Pinpoint the cell where the given text exists, returning its (X, Y) midpoint coordinate. 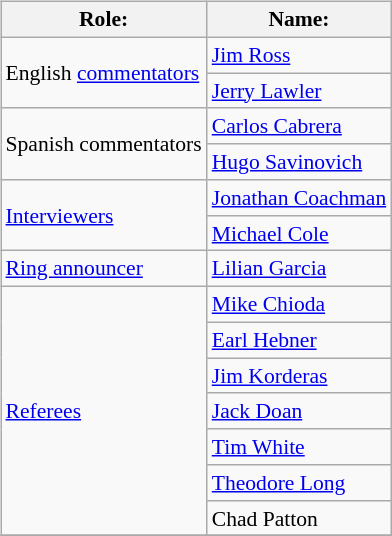
Chad Patton (300, 518)
Ring announcer (103, 269)
Jack Doan (300, 411)
Jim Ross (300, 55)
Interviewers (103, 216)
Lilian Garcia (300, 269)
Theodore Long (300, 483)
Tim White (300, 447)
English commentators (103, 72)
Role: (103, 20)
Mike Chioda (300, 305)
Name: (300, 20)
Spanish commentators (103, 144)
Referees (103, 412)
Jim Korderas (300, 376)
Michael Cole (300, 233)
Carlos Cabrera (300, 126)
Hugo Savinovich (300, 162)
Earl Hebner (300, 340)
Jonathan Coachman (300, 198)
Jerry Lawler (300, 91)
